Pinpoint the cell where the given text exists, returning its [X, Y] midpoint coordinate. 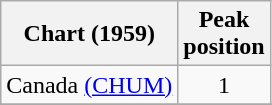
Peakposition [224, 34]
Canada (CHUM) [90, 85]
Chart (1959) [90, 34]
1 [224, 85]
